Return (x, y) of the center of cell containing provided text 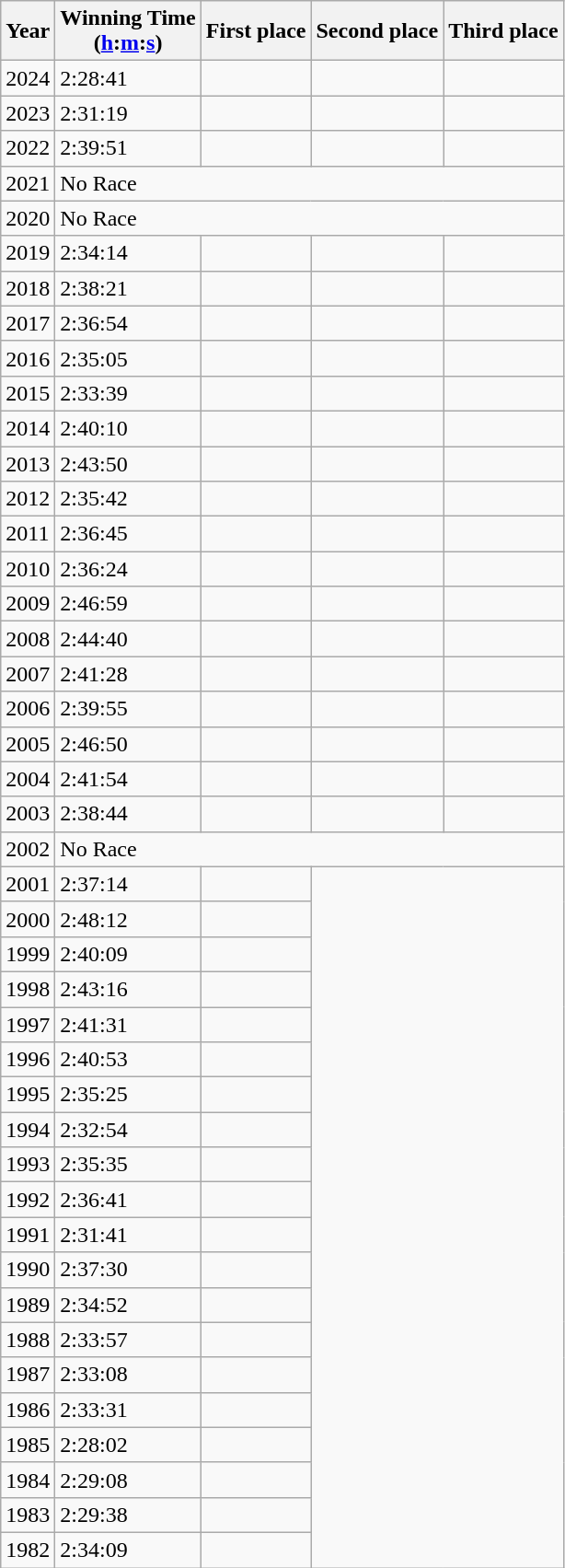
2003 (28, 814)
2:34:09 (128, 1550)
2014 (28, 428)
2:43:16 (128, 989)
2:31:41 (128, 1235)
2013 (28, 463)
1986 (28, 1410)
1992 (28, 1200)
2015 (28, 393)
2000 (28, 919)
1998 (28, 989)
2:44:40 (128, 639)
2:29:08 (128, 1480)
2:35:42 (128, 499)
2019 (28, 253)
2009 (28, 604)
1995 (28, 1095)
2:38:44 (128, 814)
2:32:54 (128, 1130)
2:31:19 (128, 113)
First place (256, 31)
2020 (28, 218)
2:35:05 (128, 358)
2:39:55 (128, 709)
2:40:09 (128, 954)
2017 (28, 323)
2:35:25 (128, 1095)
2:43:50 (128, 463)
Year (28, 31)
2:46:59 (128, 604)
2:46:50 (128, 744)
1999 (28, 954)
2022 (28, 148)
2:36:41 (128, 1200)
2010 (28, 569)
1990 (28, 1270)
2007 (28, 674)
1988 (28, 1340)
1997 (28, 1025)
2:28:02 (128, 1445)
2:40:53 (128, 1060)
1989 (28, 1305)
2:36:45 (128, 534)
2:41:54 (128, 779)
2012 (28, 499)
2:39:51 (128, 148)
Third place (503, 31)
2024 (28, 78)
2:33:57 (128, 1340)
2:37:14 (128, 884)
2:41:28 (128, 674)
2011 (28, 534)
2:36:24 (128, 569)
2006 (28, 709)
1987 (28, 1375)
2002 (28, 849)
2008 (28, 639)
2:28:41 (128, 78)
1996 (28, 1060)
1984 (28, 1480)
2021 (28, 183)
2018 (28, 288)
Second place (377, 31)
2:33:31 (128, 1410)
2:36:54 (128, 323)
1983 (28, 1515)
2:38:21 (128, 288)
1991 (28, 1235)
2001 (28, 884)
2:35:35 (128, 1165)
2:34:14 (128, 253)
2:40:10 (128, 428)
2023 (28, 113)
2016 (28, 358)
1993 (28, 1165)
2:33:39 (128, 393)
2:41:31 (128, 1025)
1982 (28, 1550)
1994 (28, 1130)
1985 (28, 1445)
2:33:08 (128, 1375)
2004 (28, 779)
2005 (28, 744)
2:29:38 (128, 1515)
2:34:52 (128, 1305)
Winning Time(h:m:s) (128, 31)
2:48:12 (128, 919)
2:37:30 (128, 1270)
